Pinpoint the cell where the given text exists, returning its (x, y) midpoint coordinate. 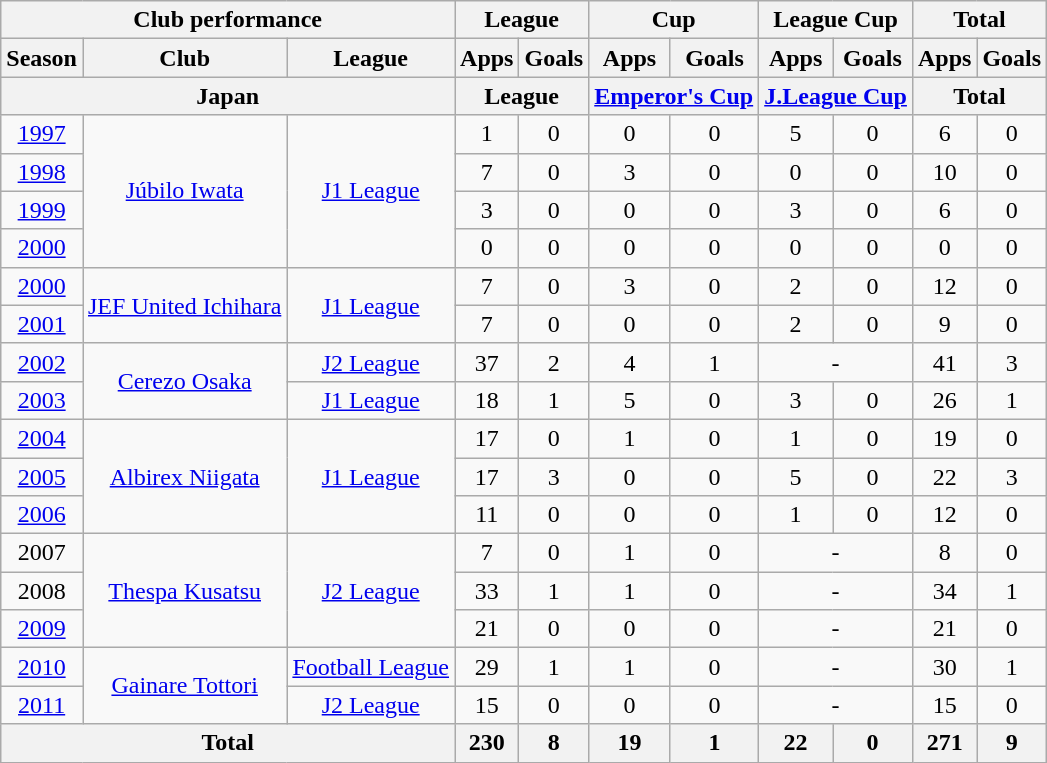
34 (944, 591)
2011 (42, 705)
2010 (42, 667)
33 (487, 591)
Season (42, 58)
30 (944, 667)
10 (944, 172)
Júbilo Iwata (184, 191)
Club (184, 58)
41 (944, 362)
1999 (42, 210)
2001 (42, 324)
Club performance (228, 20)
2002 (42, 362)
Cerezo Osaka (184, 381)
18 (487, 400)
2008 (42, 591)
271 (944, 743)
26 (944, 400)
2003 (42, 400)
J.League Cup (836, 96)
Gainare Tottori (184, 686)
Football League (371, 667)
Thespa Kusatsu (184, 591)
2007 (42, 553)
2006 (42, 515)
2009 (42, 629)
Emperor's Cup (674, 96)
League Cup (836, 20)
37 (487, 362)
Albirex Niigata (184, 476)
2005 (42, 477)
JEF United Ichihara (184, 305)
Cup (674, 20)
11 (487, 515)
2004 (42, 438)
1998 (42, 172)
4 (630, 362)
Japan (228, 96)
230 (487, 743)
1997 (42, 134)
29 (487, 667)
